Output the (x, y) coordinate of the center of the cell containing the given text.  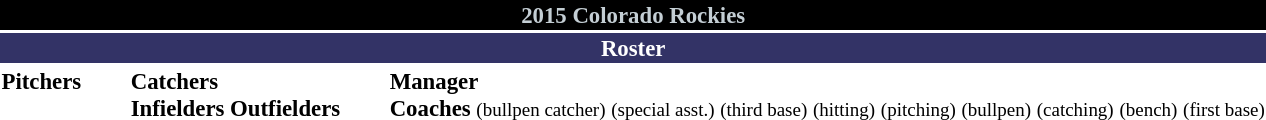
2015 Colorado Rockies (633, 15)
Roster (633, 48)
